Scan for the cell matching the given text and deliver its (X, Y) coordinate at center. 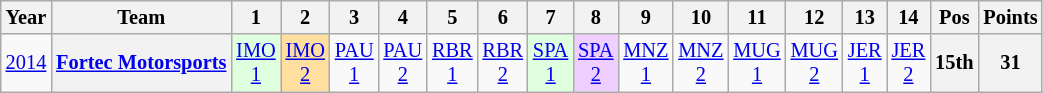
2014 (26, 63)
6 (503, 17)
9 (646, 17)
1 (256, 17)
Fortec Motorsports (141, 63)
10 (700, 17)
JER2 (909, 63)
IMO1 (256, 63)
15th (954, 63)
11 (756, 17)
MUG2 (814, 63)
MNZ2 (700, 63)
14 (909, 17)
12 (814, 17)
JER1 (865, 63)
4 (402, 17)
13 (865, 17)
RBR2 (503, 63)
PAU1 (354, 63)
Pos (954, 17)
3 (354, 17)
MUG1 (756, 63)
2 (306, 17)
Team (141, 17)
IMO2 (306, 63)
31 (1010, 63)
Year (26, 17)
SPA1 (550, 63)
MNZ1 (646, 63)
8 (596, 17)
Points (1010, 17)
RBR1 (452, 63)
7 (550, 17)
5 (452, 17)
SPA2 (596, 63)
PAU2 (402, 63)
